Detect which cell encompasses the target text, then output its (x, y) center coordinate. 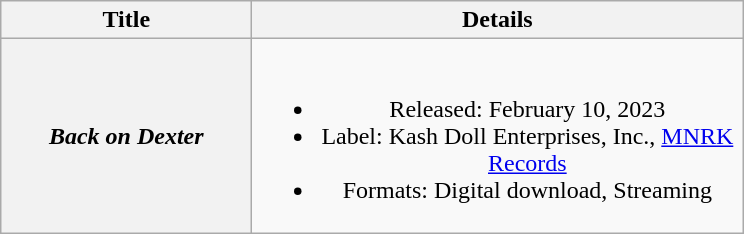
Details (498, 20)
Released: February 10, 2023Label: Kash Doll Enterprises, Inc., MNRK RecordsFormats: Digital download, Streaming (498, 136)
Back on Dexter (126, 136)
Title (126, 20)
